Capture the cell that displays the provided text and extract its (X, Y) central coordinate. 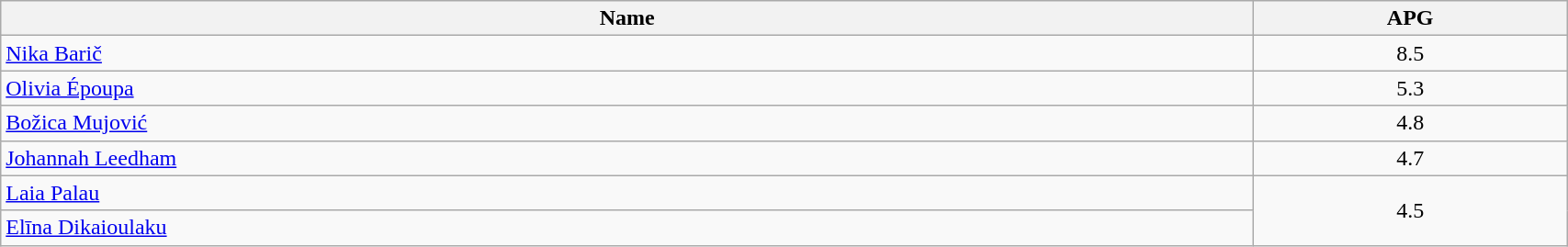
4.5 (1411, 210)
4.8 (1411, 123)
Laia Palau (627, 193)
APG (1411, 18)
Elīna Dikaioulaku (627, 228)
Božica Mujović (627, 123)
Johannah Leedham (627, 158)
4.7 (1411, 158)
8.5 (1411, 53)
Olivia Époupa (627, 88)
Name (627, 18)
Nika Barič (627, 53)
5.3 (1411, 88)
